Find where the given text appears and provide that cell's center as (X, Y) coordinate. 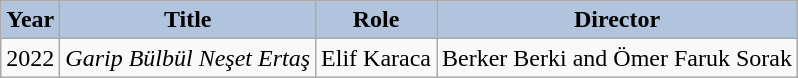
Elif Karaca (376, 58)
Director (618, 20)
2022 (30, 58)
Berker Berki and Ömer Faruk Sorak (618, 58)
Garip Bülbül Neşet Ertaş (188, 58)
Year (30, 20)
Role (376, 20)
Title (188, 20)
